Identify which cell holds the provided text, then report its (x, y) central coordinate. 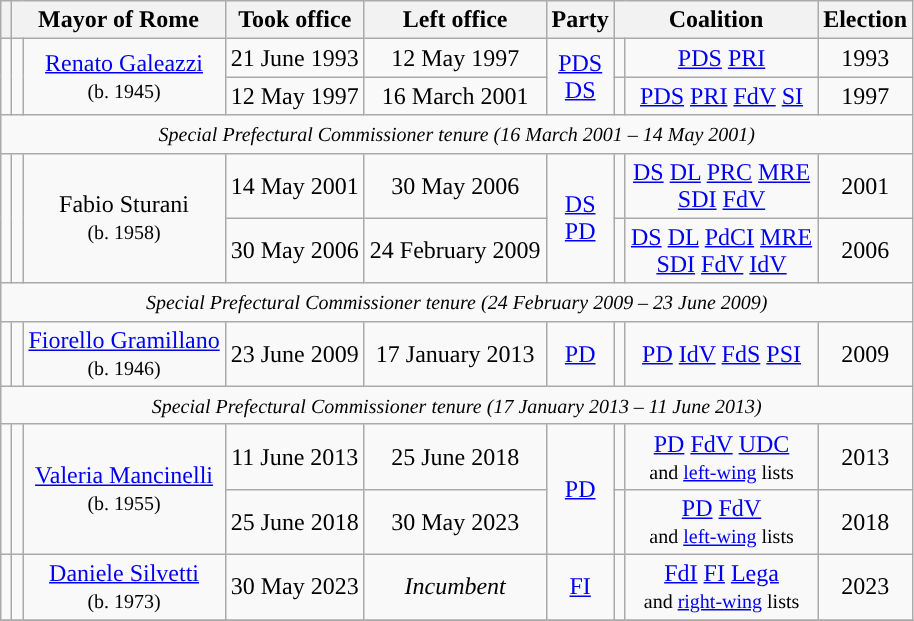
24 February 2009 (455, 250)
11 June 2013 (294, 456)
Renato Galeazzi(b. 1945) (124, 77)
2009 (866, 354)
DS DL PdCI MRESDI FdV IdV (721, 250)
1993 (866, 58)
Fiorello Gramillano(b. 1946) (124, 354)
PD IdV FdS PSI (721, 354)
Daniele Silvetti(b. 1973) (124, 586)
21 June 1993 (294, 58)
Fabio Sturani(b. 1958) (124, 218)
17 January 2013 (455, 354)
14 May 2001 (294, 186)
Incumbent (455, 586)
2018 (866, 522)
PD FdV UDCand left-wing lists (721, 456)
2013 (866, 456)
Mayor of Rome (118, 20)
Valeria Mancinelli(b. 1955) (124, 489)
PDS PRI FdV SI (721, 96)
PD FdVand left-wing lists (721, 522)
Special Prefectural Commissioner tenure (16 March 2001 – 14 May 2001) (457, 134)
23 June 2009 (294, 354)
Special Prefectural Commissioner tenure (24 February 2009 – 23 June 2009) (457, 302)
Coalition (716, 20)
FdI FI Legaand right-wing lists (721, 586)
2006 (866, 250)
2023 (866, 586)
DSPD (580, 218)
16 March 2001 (455, 96)
PDSDS (580, 77)
FI (580, 586)
Took office (294, 20)
Election (866, 20)
Party (580, 20)
Special Prefectural Commissioner tenure (17 January 2013 – 11 June 2013) (457, 405)
PDS PRI (721, 58)
1997 (866, 96)
DS DL PRC MRESDI FdV (721, 186)
2001 (866, 186)
Left office (455, 20)
